Output the (x, y) coordinate of the center of the cell containing the given text.  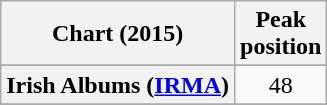
Irish Albums (IRMA) (118, 85)
Peakposition (281, 34)
Chart (2015) (118, 34)
48 (281, 85)
